Pinpoint the cell where the given text exists, returning its (X, Y) midpoint coordinate. 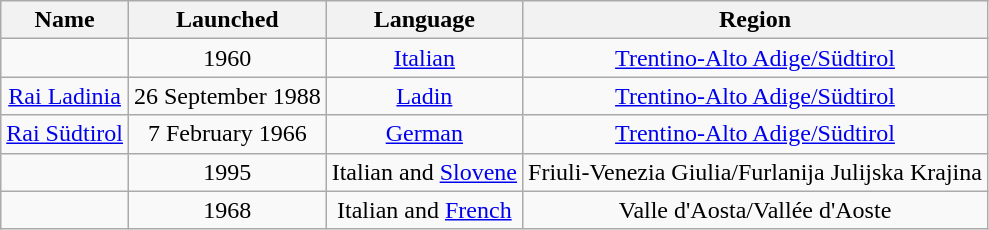
Name (65, 20)
Ladin (424, 96)
1995 (227, 172)
Friuli-Venezia Giulia/Furlanija Julijska Krajina (756, 172)
Rai Ladinia (65, 96)
Valle d'Aosta/Vallée d'Aoste (756, 210)
Italian (424, 58)
Italian and French (424, 210)
7 February 1966 (227, 134)
German (424, 134)
1968 (227, 210)
1960 (227, 58)
Language (424, 20)
Region (756, 20)
26 September 1988 (227, 96)
Launched (227, 20)
Italian and Slovene (424, 172)
Rai Südtirol (65, 134)
